Return [x, y] of the center of cell containing provided text 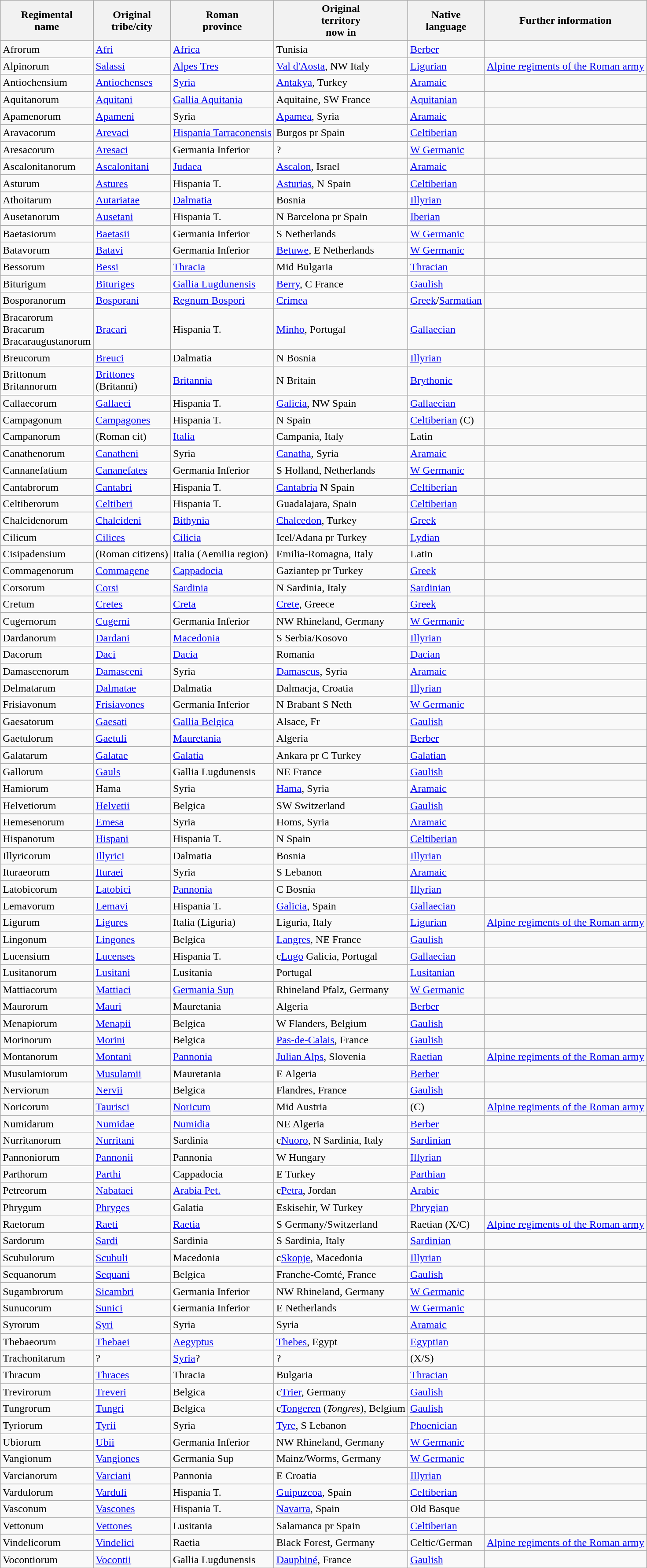
Ubii [132, 1442]
Africa [222, 49]
N Bosnia [341, 358]
Afri [132, 49]
Nerviorum [47, 1090]
Salamanca pr Spain [341, 1526]
Cisipadensium [47, 554]
Bracari [132, 329]
Chalcideni [132, 520]
Pas-de-Calais, France [341, 1040]
Brythonic [446, 380]
Vangionum [47, 1459]
Lucenses [132, 956]
Biturigum [47, 284]
Latobicorum [47, 889]
Dardanorum [47, 638]
Celtiberi [132, 504]
Aquitanorum [47, 99]
Aegyptus [222, 1341]
Gallaeci [132, 403]
Apamea, Syria [341, 116]
(C) [446, 1107]
Baetasii [132, 234]
Cantabri [132, 487]
Campanorum [47, 437]
cTrier, Germany [341, 1392]
S Netherlands [341, 234]
cNuoro, N Sardinia, Italy [341, 1141]
Ligurum [47, 923]
Pannonii [132, 1157]
NE Algeria [341, 1124]
E Croatia [341, 1476]
Athoitarum [47, 200]
Bosporani [132, 301]
Bithynia [222, 520]
Egyptian [446, 1341]
Cantabrorum [47, 487]
Baetasiorum [47, 234]
Musulamiorum [47, 1074]
Antiochensium [47, 83]
Numidae [132, 1124]
Scubuli [132, 1258]
Celtiberian (C) [446, 420]
Gaesatorum [47, 721]
NE France [341, 772]
Gallia Belgica [222, 721]
Ankara pr C Turkey [341, 755]
Gauls [132, 772]
Ituraei [132, 872]
Lingones [132, 939]
Gallia Aquitania [222, 99]
Arabic [446, 1191]
Tungri [132, 1409]
Varduli [132, 1492]
Cretum [47, 604]
Menapii [132, 1023]
Frisiavonum [47, 705]
Mattiacorum [47, 990]
Nabataei [132, 1191]
Noricum [222, 1107]
Italia [222, 437]
Bituriges [132, 284]
Crimea [341, 301]
Damascenorum [47, 671]
Sicambri [132, 1291]
Hispani [132, 839]
Ausetanorum [47, 217]
W Hungary [341, 1157]
Italia (Aemilia region) [222, 554]
Astures [132, 183]
Phoenician [446, 1425]
Commagene [132, 571]
Arevaci [132, 133]
Dalmacja, Croatia [341, 688]
N Sardinia, Italy [341, 588]
Icel/Adana pr Turkey [341, 537]
Pannoniorum [47, 1157]
Breucorum [47, 358]
Romanprovince [222, 21]
(X/S) [446, 1358]
BracarorumBracarumBracaraugustanorum [47, 329]
S Sardinia, Italy [341, 1241]
Vettonum [47, 1526]
Iberian [446, 217]
Hemesenorum [47, 822]
Vardulorum [47, 1492]
Tyrii [132, 1425]
Nurritani [132, 1141]
Dardani [132, 638]
Mainz/Worms, Germany [341, 1459]
Sunici [132, 1308]
Gaetuli [132, 738]
Greek/Sarmatian [446, 301]
Commagenorum [47, 571]
N Barcelona pr Spain [341, 217]
Treveri [132, 1392]
Old Basque [446, 1509]
Berry, C France [341, 284]
Homs, Syria [341, 822]
Bessorum [47, 267]
Aquitaine, SW France [341, 99]
Varciani [132, 1476]
Cretes [132, 604]
Minho, Portugal [341, 329]
Aquitanian [446, 99]
Eskisehir, W Turkey [341, 1207]
Mid Austria [341, 1107]
Vindelici [132, 1542]
Sunucorum [47, 1308]
Sugambrorum [47, 1291]
Damasceni [132, 671]
Chalcidenorum [47, 520]
SW Switzerland [341, 805]
E Netherlands [341, 1308]
Langres, NE France [341, 939]
S Germany/Switzerland [341, 1224]
Parthi [132, 1174]
Alpinorum [47, 66]
Aravacorum [47, 133]
Raetorum [47, 1224]
Aresaci [132, 150]
Guipuzcoa, Spain [341, 1492]
E Algeria [341, 1074]
Batavi [132, 250]
Morini [132, 1040]
S Holland, Netherlands [341, 470]
Vocontii [132, 1559]
Batavorum [47, 250]
Campagonum [47, 420]
Apamenorum [47, 116]
Gaesati [132, 721]
Vettones [132, 1526]
Originaltribe/city [132, 21]
Mauri [132, 1006]
Sardi [132, 1241]
Hama, Syria [341, 788]
Rhineland Pfalz, Germany [341, 990]
Breuci [132, 358]
Antiochenses [132, 83]
Raetian (X/C) [446, 1224]
Val d'Aosta, NW Italy [341, 66]
Phryges [132, 1207]
Julian Alps, Slovenia [341, 1056]
Further information [565, 21]
Lusitani [132, 973]
Lemavi [132, 906]
Syria? [222, 1358]
Celtic/German [446, 1542]
Cugerni [132, 621]
Morinorum [47, 1040]
Dalmatae [132, 688]
cTongeren (Tongres), Belgium [341, 1409]
Nervii [132, 1090]
Gaziantep pr Turkey [341, 571]
Lemavorum [47, 906]
Delmatarum [47, 688]
Hispanorum [47, 839]
Thracum [47, 1375]
Menapiorum [47, 1023]
Black Forest, Germany [341, 1542]
Montanorum [47, 1056]
Britannia [222, 380]
Trevirorum [47, 1392]
Vocontiorum [47, 1559]
Trachonitarum [47, 1358]
(Roman cit) [132, 437]
Flandres, France [341, 1090]
Galicia, Spain [341, 906]
Dauphiné, France [341, 1559]
Scubulorum [47, 1258]
Afrorum [47, 49]
Ascalon, Israel [341, 166]
Damascus, Syria [341, 671]
Hama [132, 788]
Guadalajara, Spain [341, 504]
Illyricorum [47, 856]
Taurisci [132, 1107]
Regnum Bospori [222, 301]
Vasconum [47, 1509]
Thebaeorum [47, 1341]
Italia (Liguria) [222, 923]
Hispania Tarraconensis [222, 133]
Syrorum [47, 1325]
Cantabria N Spain [341, 487]
Bessi [132, 267]
Lusitanian [446, 973]
Gaetulorum [47, 738]
Betuwe, E Netherlands [341, 250]
Helvetiorum [47, 805]
Galatarum [47, 755]
Canatha, Syria [341, 453]
Aresacorum [47, 150]
Dacia [222, 655]
Sequani [132, 1274]
cPetra, Jordan [341, 1191]
Campagones [132, 420]
Vindelicorum [47, 1542]
Cilices [132, 537]
Navarra, Spain [341, 1509]
Portugal [341, 973]
cSkopje, Macedonia [341, 1258]
Hamiorum [47, 788]
Galatae [132, 755]
Tyriorum [47, 1425]
Gallorum [47, 772]
Thebes, Egypt [341, 1341]
Musulamii [132, 1074]
Latobici [132, 889]
Cannanefatium [47, 470]
Autariatae [132, 200]
Frisiavones [132, 705]
Salassi [132, 66]
Cananefates [132, 470]
Syri [132, 1325]
Cilicia [222, 537]
Ascalonitani [132, 166]
Alpes Tres [222, 66]
Noricorum [47, 1107]
Emesa [132, 822]
Dacian [446, 655]
Nurritanorum [47, 1141]
Varcianorum [47, 1476]
E Turkey [341, 1174]
BrittonumBritannorum [47, 380]
W Flanders, Belgium [341, 1023]
Apameni [132, 116]
Emilia-Romagna, Italy [341, 554]
Thraces [132, 1375]
Phrygum [47, 1207]
Crete, Greece [341, 604]
Cilicum [47, 537]
Petreorum [47, 1191]
Numidia [222, 1124]
Burgos pr Spain [341, 133]
Ascalonitanorum [47, 166]
Numidarum [47, 1124]
Lingonum [47, 939]
Parthorum [47, 1174]
Sardorum [47, 1241]
Nativelanguage [446, 21]
Lucensium [47, 956]
Creta [222, 604]
Mid Bulgaria [341, 267]
Helvetii [132, 805]
Aquitani [132, 99]
Campania, Italy [341, 437]
Originalterritorynow in [341, 21]
Vascones [132, 1509]
Asturias, N Spain [341, 183]
Romania [341, 655]
Montani [132, 1056]
Celtiberorum [47, 504]
Liguria, Italy [341, 923]
Ligures [132, 923]
Tyre, S Lebanon [341, 1425]
Lydian [446, 537]
Phrygian [446, 1207]
Corsi [132, 588]
Illyrici [132, 856]
Thebaei [132, 1341]
Ituraeorum [47, 872]
Vangiones [132, 1459]
Brittones(Britanni) [132, 380]
Mattiaci [132, 990]
S Lebanon [341, 872]
Bosporanorum [47, 301]
Regimentalname [47, 21]
Chalcedon, Turkey [341, 520]
Asturum [47, 183]
Bulgaria [341, 1375]
Antakya, Turkey [341, 83]
Canathenorum [47, 453]
Parthian [446, 1174]
Judaea [222, 166]
Daci [132, 655]
C Bosnia [341, 889]
Maurorum [47, 1006]
Ausetani [132, 217]
Alsace, Fr [341, 721]
Galatian [446, 755]
Lusitanorum [47, 973]
Galicia, NW Spain [341, 403]
Corsorum [47, 588]
S Serbia/Kosovo [341, 638]
Sequanorum [47, 1274]
cLugo Galicia, Portugal [341, 956]
Ubiorum [47, 1442]
Cugernorum [47, 621]
Tunisia [341, 49]
Arabia Pet. [222, 1191]
N Brabant S Neth [341, 705]
Tungrorum [47, 1409]
Dacorum [47, 655]
Callaecorum [47, 403]
Raeti [132, 1224]
Canatheni [132, 453]
Raetian [446, 1056]
Franche-Comté, France [341, 1274]
(Roman citizens) [132, 554]
N Britain [341, 380]
